Identify which cell holds the provided text, then report its [X, Y] central coordinate. 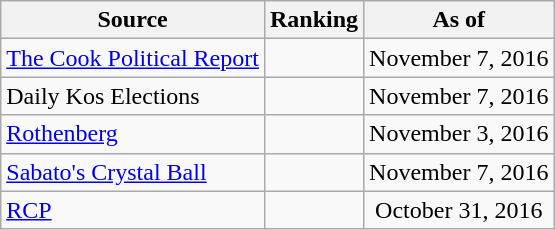
As of [459, 20]
October 31, 2016 [459, 210]
Rothenberg [133, 134]
Ranking [314, 20]
The Cook Political Report [133, 58]
Daily Kos Elections [133, 96]
Source [133, 20]
November 3, 2016 [459, 134]
Sabato's Crystal Ball [133, 172]
RCP [133, 210]
